Return the (x, y) coordinate for the center point of the cell that contains the specified text.  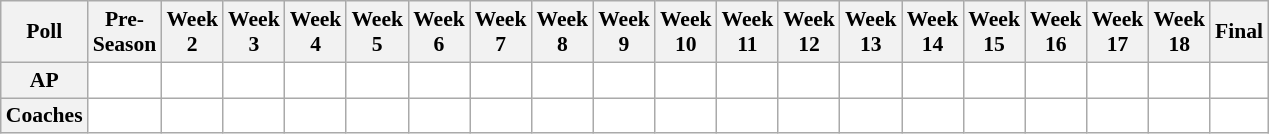
Week4 (316, 32)
Week8 (562, 32)
Week9 (624, 32)
Week18 (1179, 32)
AP (44, 80)
Week12 (809, 32)
Week2 (192, 32)
Week11 (748, 32)
Week5 (377, 32)
Pre-Season (125, 32)
Week7 (501, 32)
Week14 (933, 32)
Poll (44, 32)
Week6 (439, 32)
Final (1239, 32)
Coaches (44, 116)
Week13 (871, 32)
Week10 (686, 32)
Week16 (1056, 32)
Week15 (994, 32)
Week3 (254, 32)
Week17 (1118, 32)
